Locate the cell with the specified text and output its (X, Y) center coordinate. 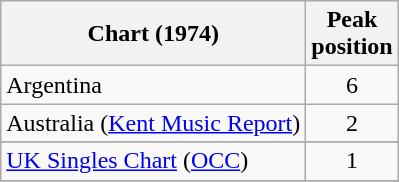
UK Singles Chart (OCC) (154, 161)
Chart (1974) (154, 34)
Australia (Kent Music Report) (154, 123)
Peakposition (352, 34)
1 (352, 161)
Argentina (154, 85)
2 (352, 123)
6 (352, 85)
